Detect which cell encompasses the target text, then output its (x, y) center coordinate. 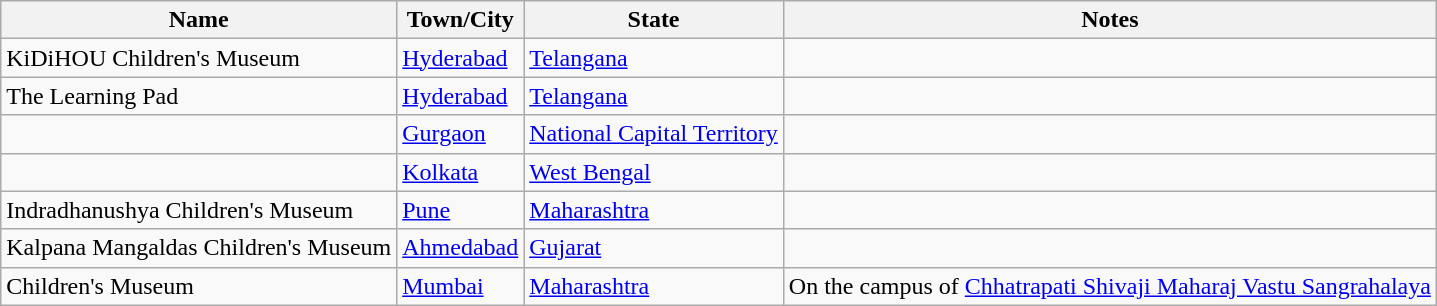
Indradhanushya Children's Museum (199, 210)
Notes (1110, 20)
Gurgaon (460, 134)
State (654, 20)
KiDiHOU Children's Museum (199, 58)
Kalpana Mangaldas Children's Museum (199, 248)
Ahmedabad (460, 248)
West Bengal (654, 172)
Gujarat (654, 248)
National Capital Territory (654, 134)
The Learning Pad (199, 96)
Pune (460, 210)
Name (199, 20)
Kolkata (460, 172)
Mumbai (460, 286)
Children's Museum (199, 286)
Town/City (460, 20)
On the campus of Chhatrapati Shivaji Maharaj Vastu Sangrahalaya (1110, 286)
